Locate the cell with the specified text and output its (x, y) center coordinate. 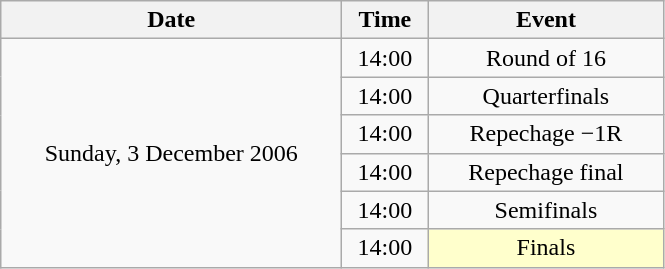
Time (385, 20)
Semifinals (546, 210)
Sunday, 3 December 2006 (172, 153)
Round of 16 (546, 58)
Finals (546, 248)
Quarterfinals (546, 96)
Date (172, 20)
Event (546, 20)
Repechage −1R (546, 134)
Repechage final (546, 172)
